Locate the cell with the specified text and output its [X, Y] center coordinate. 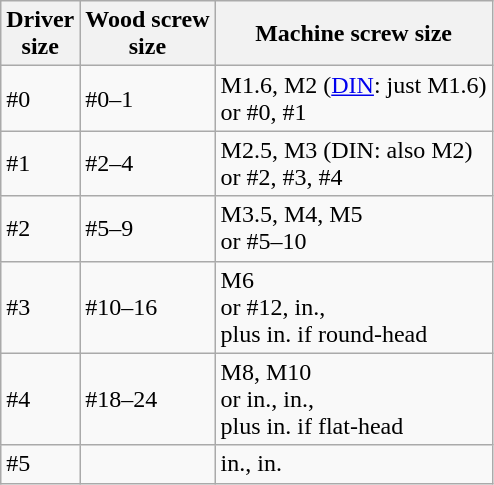
#18–24 [148, 399]
#2 [40, 228]
in., in. [354, 464]
M1.6, M2 (DIN: just M1.6) or #0, #1 [354, 98]
M3.5, M4, M5 or #5–10 [354, 228]
Wood screwsize [148, 34]
#10–16 [148, 307]
#0 [40, 98]
#2–4 [148, 164]
#3 [40, 307]
#0–1 [148, 98]
M6 or #12, in., plus in. if round-head [354, 307]
#4 [40, 399]
#5 [40, 464]
M2.5, M3 (DIN: also M2) or #2, #3, #4 [354, 164]
M8, M10 or in., in., plus in. if flat-head [354, 399]
Machine screw size [354, 34]
Driversize [40, 34]
#5–9 [148, 228]
#1 [40, 164]
